Extract the (x, y) coordinate from the center of the cell holding the provided text.  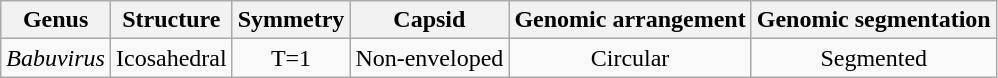
Circular (630, 58)
Structure (171, 20)
Genus (56, 20)
Non-enveloped (430, 58)
Genomic segmentation (874, 20)
Genomic arrangement (630, 20)
Babuvirus (56, 58)
T=1 (291, 58)
Symmetry (291, 20)
Icosahedral (171, 58)
Segmented (874, 58)
Capsid (430, 20)
